Extract the [X, Y] coordinate from the center of the cell holding the provided text.  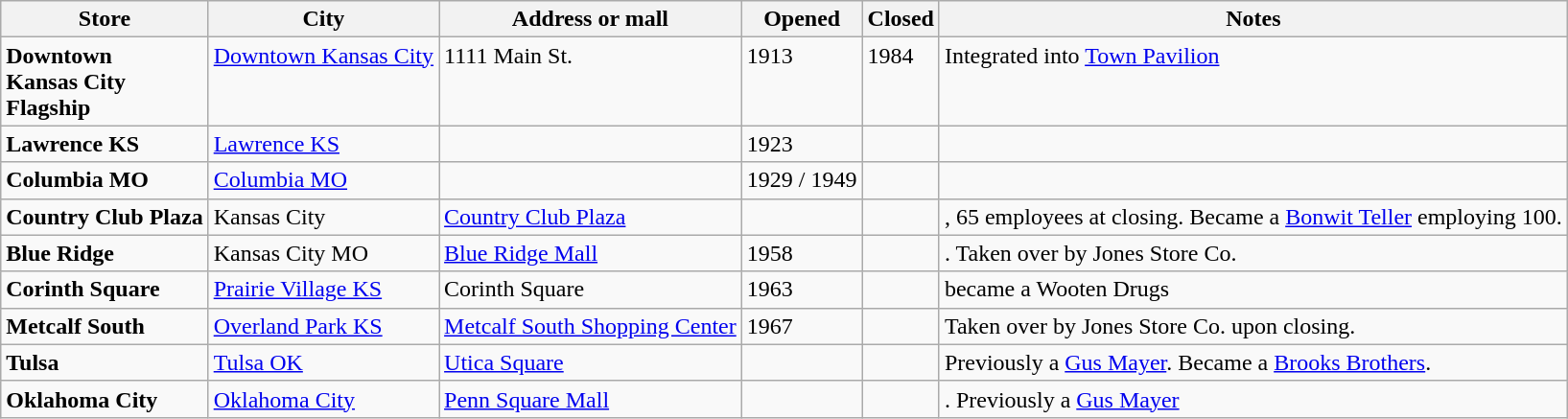
, 65 employees at closing. Became a Bonwit Teller employing 100. [1252, 217]
. Taken over by Jones Store Co. [1252, 253]
Address or mall [591, 19]
Closed [901, 19]
Store [105, 19]
Previously a Gus Mayer. Became a Brooks Brothers. [1252, 362]
1984 [901, 81]
1963 [802, 290]
1111 Main St. [591, 81]
1923 [802, 144]
Notes [1252, 19]
Blue Ridge [105, 253]
Penn Square Mall [591, 399]
Overland Park KS [323, 326]
1967 [802, 326]
1913 [802, 81]
Kansas City MO [323, 253]
1958 [802, 253]
Kansas City [323, 217]
became a Wooten Drugs [1252, 290]
Prairie Village KS [323, 290]
. Previously a Gus Mayer [1252, 399]
Integrated into Town Pavilion [1252, 81]
Opened [802, 19]
Tulsa [105, 362]
1929 / 1949 [802, 180]
City [323, 19]
Metcalf South Shopping Center [591, 326]
Taken over by Jones Store Co. upon closing. [1252, 326]
Tulsa OK [323, 362]
Blue Ridge Mall [591, 253]
Downtown Kansas City [323, 81]
Utica Square [591, 362]
Metcalf South [105, 326]
DowntownKansas CityFlagship [105, 81]
